Identify which cell holds the provided text, then report its [x, y] central coordinate. 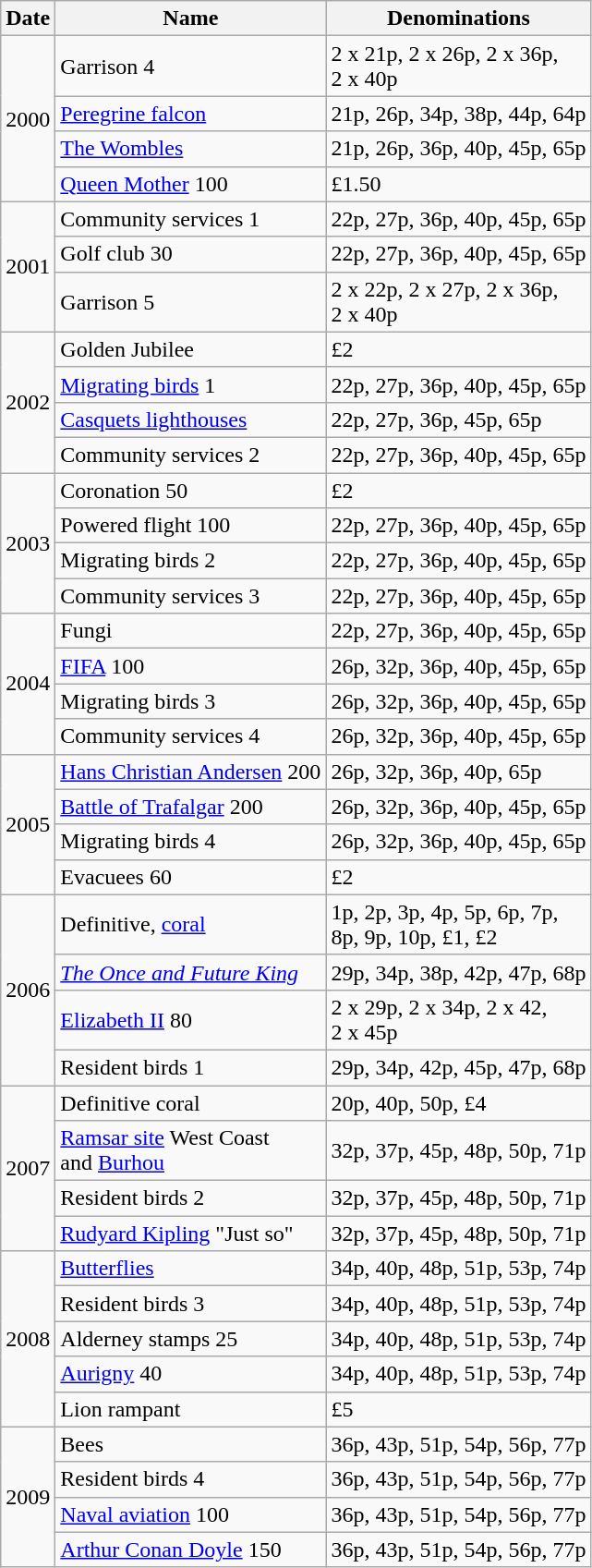
2 x 22p, 2 x 27p, 2 x 36p, 2 x 40p [458, 301]
Arthur Conan Doyle 150 [190, 1550]
Garrison 4 [190, 67]
The Once and Future King [190, 972]
£5 [458, 1409]
20p, 40p, 50p, £4 [458, 1102]
Denominations [458, 18]
Resident birds 3 [190, 1304]
Golf club 30 [190, 254]
2009 [28, 1497]
2001 [28, 266]
Ramsar site West Coast and Burhou [190, 1151]
Casquets lighthouses [190, 419]
Queen Mother 100 [190, 184]
Community services 2 [190, 455]
Battle of Trafalgar 200 [190, 807]
2 x 21p, 2 x 26p, 2 x 36p, 2 x 40p [458, 67]
26p, 32p, 36p, 40p, 65p [458, 772]
Name [190, 18]
Lion rampant [190, 1409]
Naval aviation 100 [190, 1514]
Migrating birds 4 [190, 842]
2005 [28, 824]
Resident birds 2 [190, 1198]
2007 [28, 1168]
Fungi [190, 631]
Community services 1 [190, 219]
29p, 34p, 38p, 42p, 47p, 68p [458, 972]
2002 [28, 402]
Resident birds 4 [190, 1479]
2003 [28, 543]
2006 [28, 990]
Migrating birds 1 [190, 384]
22p, 27p, 36p, 45p, 65p [458, 419]
Community services 4 [190, 736]
Peregrine falcon [190, 114]
Date [28, 18]
Powered flight 100 [190, 526]
Rudyard Kipling "Just so" [190, 1234]
Golden Jubilee [190, 349]
2000 [28, 118]
21p, 26p, 34p, 38p, 44p, 64p [458, 114]
£1.50 [458, 184]
Community services 3 [190, 596]
Migrating birds 3 [190, 701]
2 x 29p, 2 x 34p, 2 x 42, 2 x 45p [458, 1020]
FIFA 100 [190, 666]
Elizabeth II 80 [190, 1020]
The Wombles [190, 149]
Alderney stamps 25 [190, 1339]
Garrison 5 [190, 301]
21p, 26p, 36p, 40p, 45p, 65p [458, 149]
1p, 2p, 3p, 4p, 5p, 6p, 7p, 8p, 9p, 10p, £1, £2 [458, 924]
Migrating birds 2 [190, 561]
Resident birds 1 [190, 1067]
29p, 34p, 42p, 45p, 47p, 68p [458, 1067]
2008 [28, 1339]
2004 [28, 684]
Bees [190, 1444]
Coronation 50 [190, 491]
Hans Christian Andersen 200 [190, 772]
Aurigny 40 [190, 1374]
Definitive coral [190, 1102]
Definitive, coral [190, 924]
Butterflies [190, 1269]
Evacuees 60 [190, 877]
